Search for the cell housing the specified text and yield its (x, y) center coordinate. 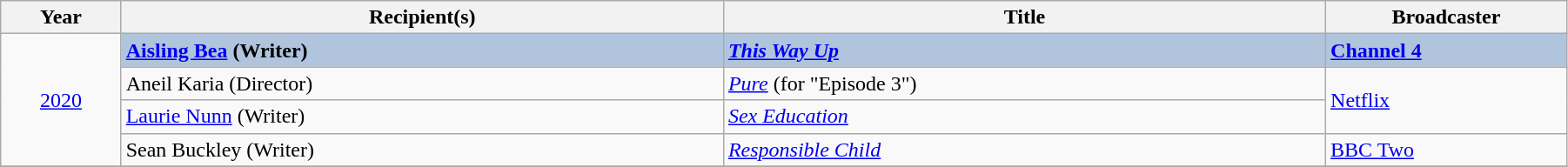
This Way Up (1024, 50)
Channel 4 (1446, 50)
Sean Buckley (Writer) (422, 150)
Laurie Nunn (Writer) (422, 117)
Recipient(s) (422, 17)
Pure (for "Episode 3") (1024, 83)
Netflix (1446, 100)
Title (1024, 17)
Sex Education (1024, 117)
Aisling Bea (Writer) (422, 50)
Broadcaster (1446, 17)
BBC Two (1446, 150)
Responsible Child (1024, 150)
2020 (61, 100)
Aneil Karia (Director) (422, 83)
Year (61, 17)
